From the cell containing the given text, extract its center point as (X, Y) coordinate. 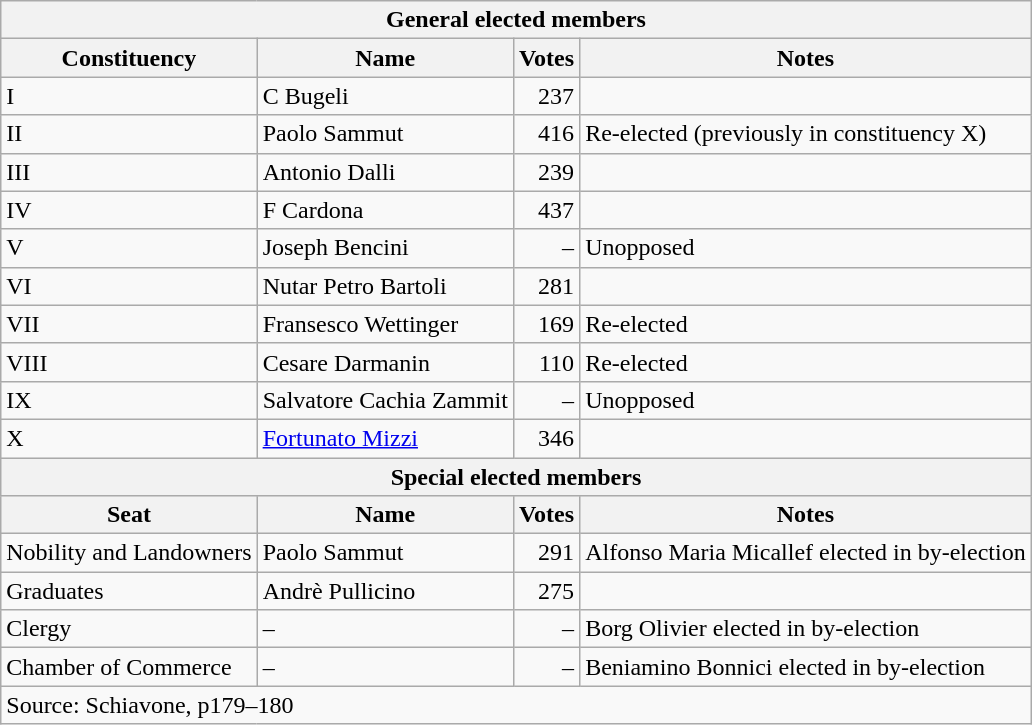
Re-elected (previously in constituency X) (806, 134)
I (129, 96)
Borg Olivier elected in by-election (806, 629)
169 (546, 324)
IV (129, 210)
Beniamino Bonnici elected in by-election (806, 667)
Graduates (129, 591)
Constituency (129, 58)
Clergy (129, 629)
237 (546, 96)
Antonio Dalli (385, 172)
IX (129, 400)
Fortunato Mizzi (385, 438)
275 (546, 591)
110 (546, 362)
Joseph Bencini (385, 248)
VII (129, 324)
F Cardona (385, 210)
Cesare Darmanin (385, 362)
III (129, 172)
II (129, 134)
V (129, 248)
Special elected members (516, 477)
437 (546, 210)
239 (546, 172)
416 (546, 134)
Salvatore Cachia Zammit (385, 400)
Nutar Petro Bartoli (385, 286)
C Bugeli (385, 96)
General elected members (516, 20)
291 (546, 553)
Nobility and Landowners (129, 553)
X (129, 438)
Source: Schiavone, p179–180 (516, 705)
Chamber of Commerce (129, 667)
Alfonso Maria Micallef elected in by-election (806, 553)
281 (546, 286)
Fransesco Wettinger (385, 324)
Seat (129, 515)
VIII (129, 362)
Andrè Pullicino (385, 591)
VI (129, 286)
346 (546, 438)
